Identify which cell holds the provided text, then report its (X, Y) central coordinate. 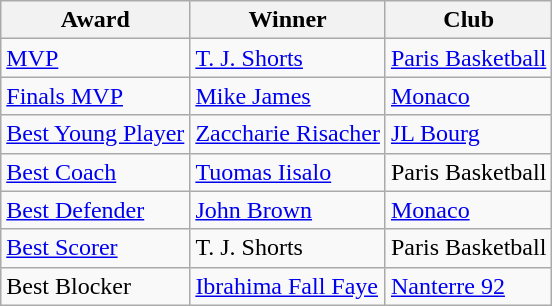
Tuomas Iisalo (288, 172)
Mike James (288, 96)
Finals MVP (96, 96)
Best Scorer (96, 248)
Zaccharie Risacher (288, 134)
JL Bourg (468, 134)
Club (468, 20)
MVP (96, 58)
Best Young Player (96, 134)
Best Defender (96, 210)
Nanterre 92 (468, 286)
Ibrahima Fall Faye (288, 286)
Best Blocker (96, 286)
Award (96, 20)
Winner (288, 20)
Best Coach (96, 172)
John Brown (288, 210)
